Identify which cell holds the provided text, then report its (X, Y) central coordinate. 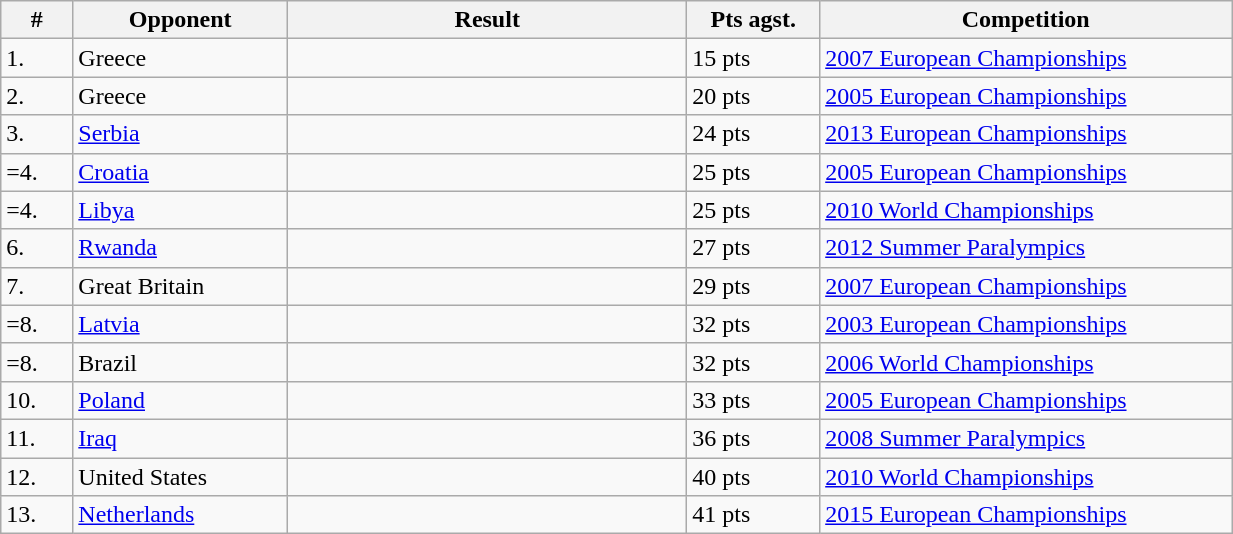
Great Britain (180, 286)
2015 European Championships (1026, 515)
Libya (180, 210)
Brazil (180, 362)
10. (37, 400)
7. (37, 286)
24 pts (754, 134)
20 pts (754, 96)
Competition (1026, 20)
41 pts (754, 515)
1. (37, 58)
12. (37, 477)
2003 European Championships (1026, 324)
Serbia (180, 134)
6. (37, 248)
2013 European Championships (1026, 134)
Rwanda (180, 248)
Result (488, 20)
2006 World Championships (1026, 362)
Croatia (180, 172)
15 pts (754, 58)
29 pts (754, 286)
11. (37, 438)
Iraq (180, 438)
2008 Summer Paralympics (1026, 438)
36 pts (754, 438)
2. (37, 96)
33 pts (754, 400)
Pts agst. (754, 20)
2012 Summer Paralympics (1026, 248)
3. (37, 134)
# (37, 20)
13. (37, 515)
Latvia (180, 324)
Netherlands (180, 515)
40 pts (754, 477)
Poland (180, 400)
United States (180, 477)
Opponent (180, 20)
27 pts (754, 248)
